Capture the cell that displays the provided text and extract its [X, Y] central coordinate. 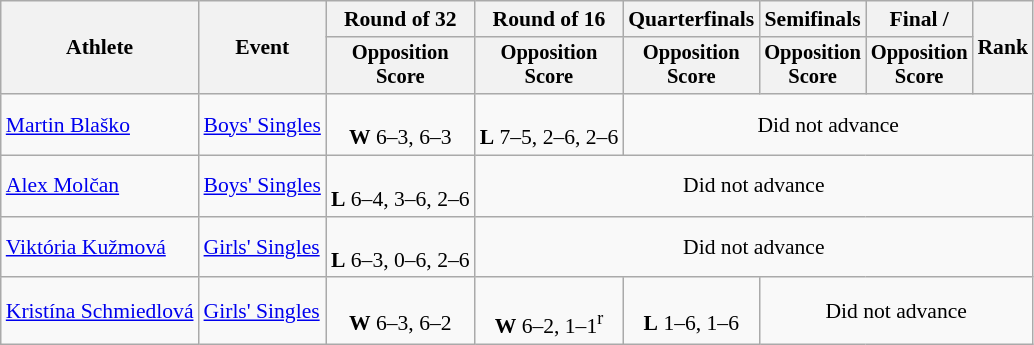
Event [262, 48]
Quarterfinals [691, 19]
Round of 32 [400, 19]
L 6–3, 0–6, 2–6 [400, 248]
L 6–4, 3–6, 2–6 [400, 186]
W 6–3, 6–2 [400, 312]
W 6–3, 6–3 [400, 124]
L 1–6, 1–6 [691, 312]
Viktória Kužmová [100, 248]
Kristína Schmiedlová [100, 312]
Alex Molčan [100, 186]
Martin Blaško [100, 124]
Athlete [100, 48]
L 7–5, 2–6, 2–6 [550, 124]
Rank [1002, 48]
W 6–2, 1–1r [550, 312]
Semifinals [812, 19]
Round of 16 [550, 19]
Final / [920, 19]
